Return the [x, y] coordinate for the center point of the cell that contains the specified text.  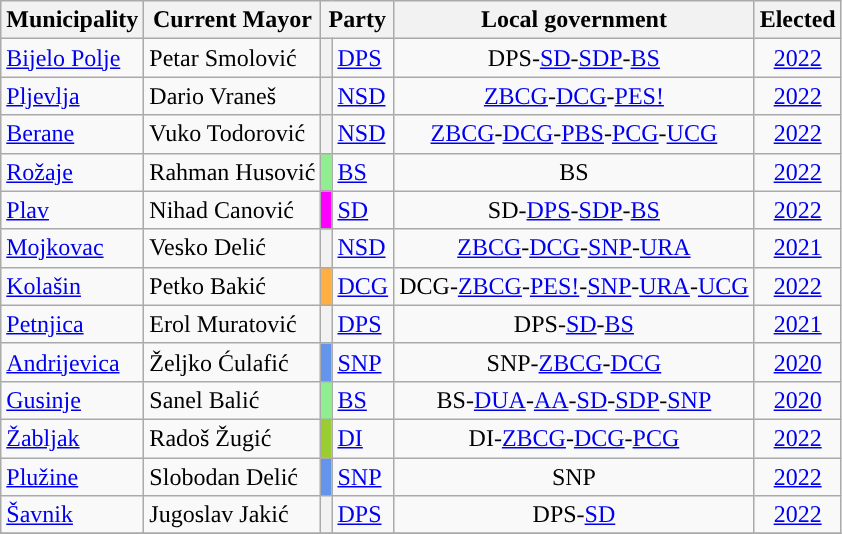
Pljevlja [72, 96]
Berane [72, 134]
Rahman Husović [232, 172]
Plužine [72, 477]
Plav [72, 210]
Nihad Canović [232, 210]
Gusinje [72, 400]
DPS-SD-BS [574, 324]
Sanel Balić [232, 400]
Municipality [72, 20]
DCG [363, 286]
Mojkovac [72, 248]
Current Mayor [232, 20]
ZBCG-DCG-SNP-URA [574, 248]
Petko Bakić [232, 286]
Žabljak [72, 438]
SD [363, 210]
ZBCG-DCG-PBS-PCG-UCG [574, 134]
BS-DUA-AA-SD-SDP-SNP [574, 400]
Kolašin [72, 286]
Petnjica [72, 324]
Željko Ćulafić [232, 362]
Rožaje [72, 172]
Radoš Žugić [232, 438]
Petar Smolović [232, 58]
Vuko Todorović [232, 134]
Andrijevica [72, 362]
Jugoslav Jakić [232, 515]
Bijelo Polje [72, 58]
Party [358, 20]
DI [363, 438]
Elected [798, 20]
Šavnik [72, 515]
DPS-SD-SDP-BS [574, 58]
SD-DPS-SDP-BS [574, 210]
Slobodan Delić [232, 477]
DCG-ZBCG-PES!-SNP-URA-UCG [574, 286]
Erol Muratović [232, 324]
Local government [574, 20]
Vesko Delić [232, 248]
Dario Vraneš [232, 96]
SNP-ZBCG-DCG [574, 362]
ZBCG-DCG-PES! [574, 96]
DI-ZBCG-DCG-PCG [574, 438]
DPS-SD [574, 515]
